Return [x, y] of the center of cell containing provided text 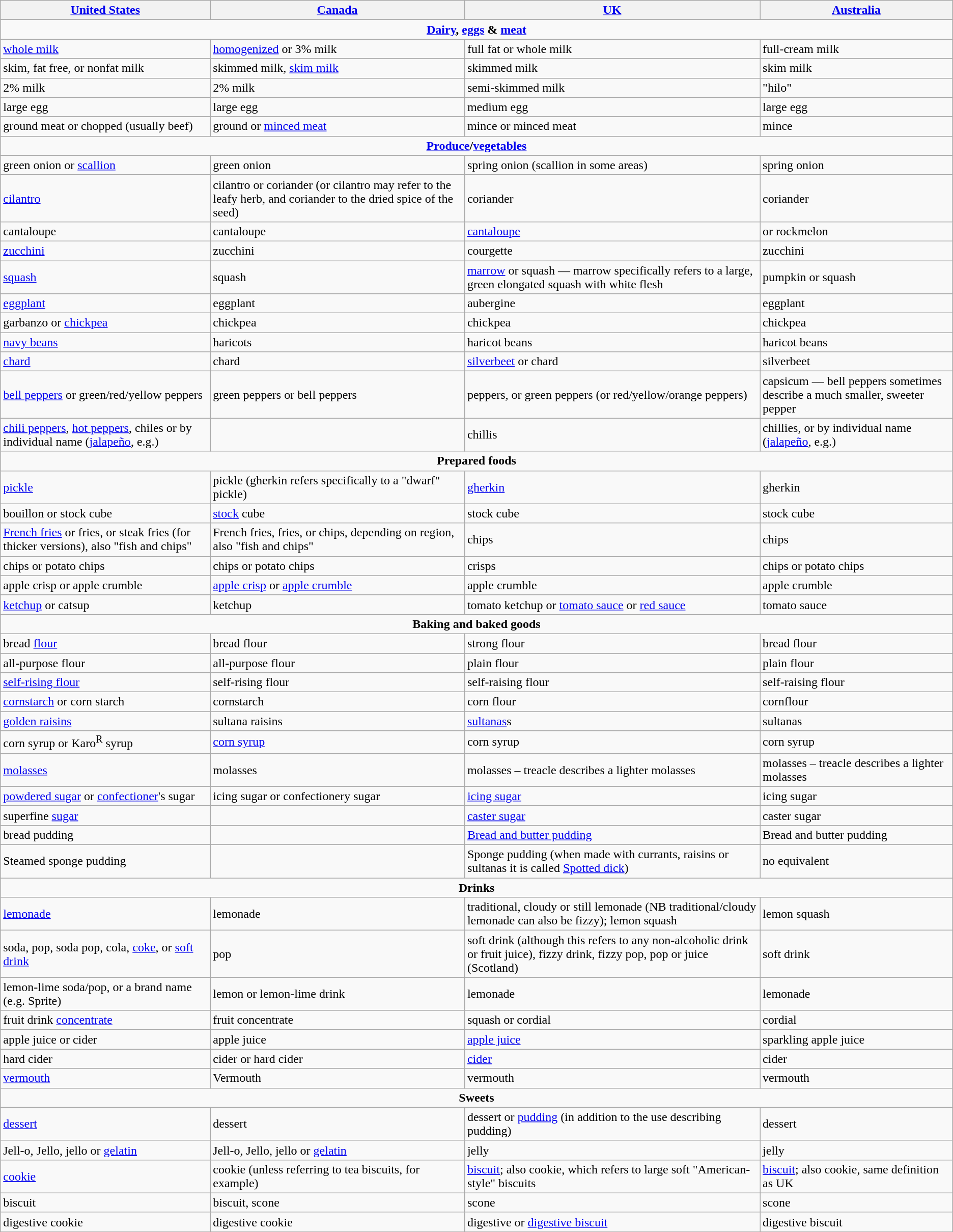
traditional, cloudy or still lemonade (NB traditional/cloudy lemonade can also be fizzy); lemon squash [612, 914]
ketchup or catsup [105, 605]
chili peppers, hot peppers, chiles or by individual name (jalapeño, e.g.) [105, 435]
skim, fat free, or nonfat milk [105, 68]
tomato sauce [856, 605]
strong flour [612, 643]
pickle [105, 487]
squash or cordial [612, 1020]
whole milk [105, 49]
cornflour [856, 702]
digestive biscuit [856, 1222]
bell peppers or green/red/yellow peppers [105, 395]
green onion or scallion [105, 165]
Sponge pudding (when made with currants, raisins or sultanas it is called Spotted dick) [612, 862]
soda, pop, soda pop, cola, coke, or soft drink [105, 954]
mince or minced meat [612, 126]
soft drink [856, 954]
navy beans [105, 342]
sultanas [856, 721]
haricots [338, 342]
pop [338, 954]
fruit drink concentrate [105, 1020]
biscuit; also cookie, which refers to large soft "American-style" biscuits [612, 1176]
marrow or squash — marrow specifically refers to a large, green elongated squash with white flesh [612, 277]
Vermouth [338, 1078]
sultanass [612, 721]
sultana raisins [338, 721]
ground meat or chopped (usually beef) [105, 126]
French fries, fries, or chips, depending on region, also "fish and chips" [338, 540]
ketchup [338, 605]
medium egg [612, 107]
pickle (gherkin refers specifically to a "dwarf" pickle) [338, 487]
Baking and baked goods [476, 624]
full-cream milk [856, 49]
golden raisins [105, 721]
skimmed milk, skim milk [338, 68]
cider or hard cider [338, 1059]
cilantro [105, 198]
Prepared foods [476, 461]
or rockmelon [856, 231]
green onion [338, 165]
spring onion [856, 165]
full fat or whole milk [612, 49]
cornstarch or corn starch [105, 702]
silverbeet or chard [612, 362]
Drinks [476, 888]
ground or minced meat [338, 126]
biscuit, scone [338, 1202]
hard cider [105, 1059]
apple juice or cider [105, 1039]
pumpkin or squash [856, 277]
biscuit [105, 1202]
Australia [856, 10]
corn syrup or KaroR syrup [105, 743]
semi-skimmed milk [612, 88]
crisps [612, 566]
superfine sugar [105, 815]
skimmed milk [612, 68]
spring onion (scallion in some areas) [612, 165]
corn flour [612, 702]
Sweets [476, 1098]
peppers, or green peppers (or red/yellow/orange peppers) [612, 395]
chillies, or by individual name (jalapeño, e.g.) [856, 435]
Canada [338, 10]
cilantro or coriander (or cilantro may refer to the leafy herb, and coriander to the dried spice of the seed) [338, 198]
United States [105, 10]
cordial [856, 1020]
green peppers or bell peppers [338, 395]
garbanzo or chickpea [105, 323]
cookie (unless referring to tea biscuits, for example) [338, 1176]
tomato ketchup or tomato sauce or red sauce [612, 605]
mince [856, 126]
lemon squash [856, 914]
Produce/vegetables [476, 146]
silverbeet [856, 362]
French fries or fries, or steak fries (for thicker versions), also "fish and chips" [105, 540]
aubergine [612, 304]
UK [612, 10]
bouillon or stock cube [105, 513]
Steamed sponge pudding [105, 862]
cookie [105, 1176]
powdered sugar or confectioner's sugar [105, 796]
skim milk [856, 68]
cornstarch [338, 702]
sparkling apple juice [856, 1039]
icing sugar or confectionery sugar [338, 796]
biscuit; also cookie, same definition as UK [856, 1176]
bread pudding [105, 835]
dessert or pudding (in addition to the use describing pudding) [612, 1124]
soft drink (although this refers to any non-alcoholic drink or fruit juice), fizzy drink, fizzy pop, pop or juice (Scotland) [612, 954]
"hilo" [856, 88]
capsicum — bell peppers sometimes describe a much smaller, sweeter pepper [856, 395]
lemon or lemon-lime drink [338, 994]
courgette [612, 251]
fruit concentrate [338, 1020]
homogenized or 3% milk [338, 49]
digestive or digestive biscuit [612, 1222]
no equivalent [856, 862]
lemon-lime soda/pop, or a brand name (e.g. Sprite) [105, 994]
Dairy, eggs & meat [476, 30]
chillis [612, 435]
